Detect which cell encompasses the target text, then output its [x, y] center coordinate. 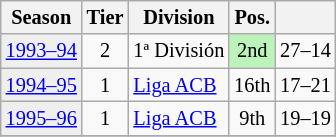
1ª División [178, 51]
Pos. [252, 17]
17–21 [306, 85]
27–14 [306, 51]
Division [178, 17]
16th [252, 85]
1993–94 [42, 51]
1995–96 [42, 118]
2nd [252, 51]
Tier [106, 17]
9th [252, 118]
2 [106, 51]
Season [42, 17]
19–19 [306, 118]
1994–95 [42, 85]
